Determine the (x, y) coordinate at the center of the cell enclosing the given text.  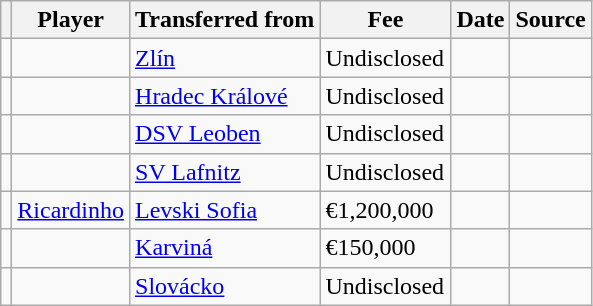
Karviná (225, 248)
€1,200,000 (386, 210)
Zlín (225, 58)
Transferred from (225, 20)
SV Lafnitz (225, 172)
Player (71, 20)
Ricardinho (71, 210)
Slovácko (225, 286)
Date (480, 20)
Levski Sofia (225, 210)
Fee (386, 20)
DSV Leoben (225, 134)
€150,000 (386, 248)
Hradec Králové (225, 96)
Source (550, 20)
